Capture the cell that displays the provided text and extract its [x, y] central coordinate. 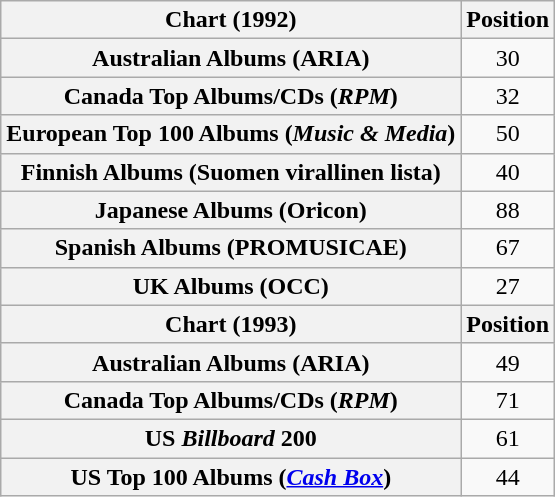
40 [508, 172]
50 [508, 134]
US Billboard 200 [231, 438]
67 [508, 248]
27 [508, 286]
Spanish Albums (PROMUSICAE) [231, 248]
European Top 100 Albums (Music & Media) [231, 134]
Chart (1992) [231, 20]
71 [508, 400]
30 [508, 58]
44 [508, 477]
US Top 100 Albums (Cash Box) [231, 477]
Finnish Albums (Suomen virallinen lista) [231, 172]
49 [508, 362]
61 [508, 438]
Japanese Albums (Oricon) [231, 210]
88 [508, 210]
Chart (1993) [231, 324]
32 [508, 96]
UK Albums (OCC) [231, 286]
